Determine the [x, y] coordinate at the center of the cell enclosing the given text.  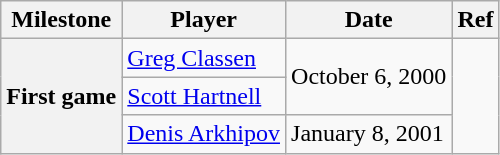
Player [204, 20]
October 6, 2000 [369, 77]
Date [369, 20]
First game [62, 96]
January 8, 2001 [369, 134]
Milestone [62, 20]
Denis Arkhipov [204, 134]
Scott Hartnell [204, 96]
Ref [476, 20]
Greg Classen [204, 58]
